Find where the given text appears and provide that cell's center as (X, Y) coordinate. 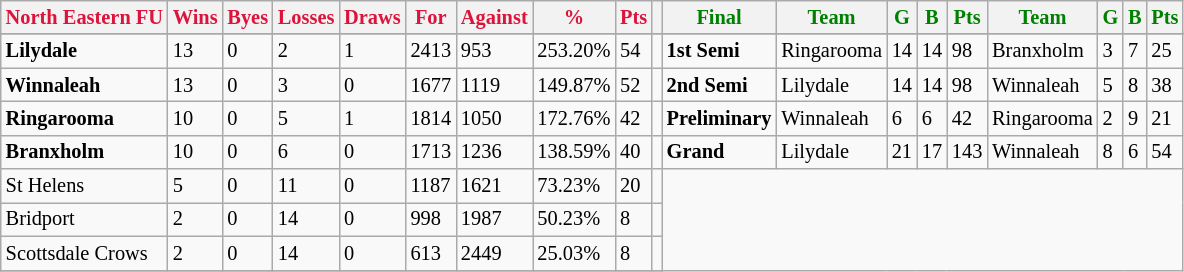
253.20% (574, 51)
Byes (247, 17)
2413 (431, 51)
953 (494, 51)
Preliminary (720, 118)
7 (1134, 51)
1236 (494, 152)
25.03% (574, 253)
St Helens (84, 186)
11 (306, 186)
143 (967, 152)
73.23% (574, 186)
North Eastern FU (84, 17)
52 (634, 85)
149.87% (574, 85)
2nd Semi (720, 85)
25 (1164, 51)
1987 (494, 219)
50.23% (574, 219)
20 (634, 186)
% (574, 17)
Scottsdale Crows (84, 253)
2449 (494, 253)
172.76% (574, 118)
Draws (372, 17)
998 (431, 219)
1119 (494, 85)
1621 (494, 186)
1814 (431, 118)
Final (720, 17)
Bridport (84, 219)
1050 (494, 118)
613 (431, 253)
38 (1164, 85)
Against (494, 17)
Losses (306, 17)
Wins (196, 17)
17 (932, 152)
1187 (431, 186)
40 (634, 152)
For (431, 17)
1713 (431, 152)
Grand (720, 152)
9 (1134, 118)
138.59% (574, 152)
1677 (431, 85)
1st Semi (720, 51)
